Provide the [x, y] coordinate of the cell's center where the given text is located.  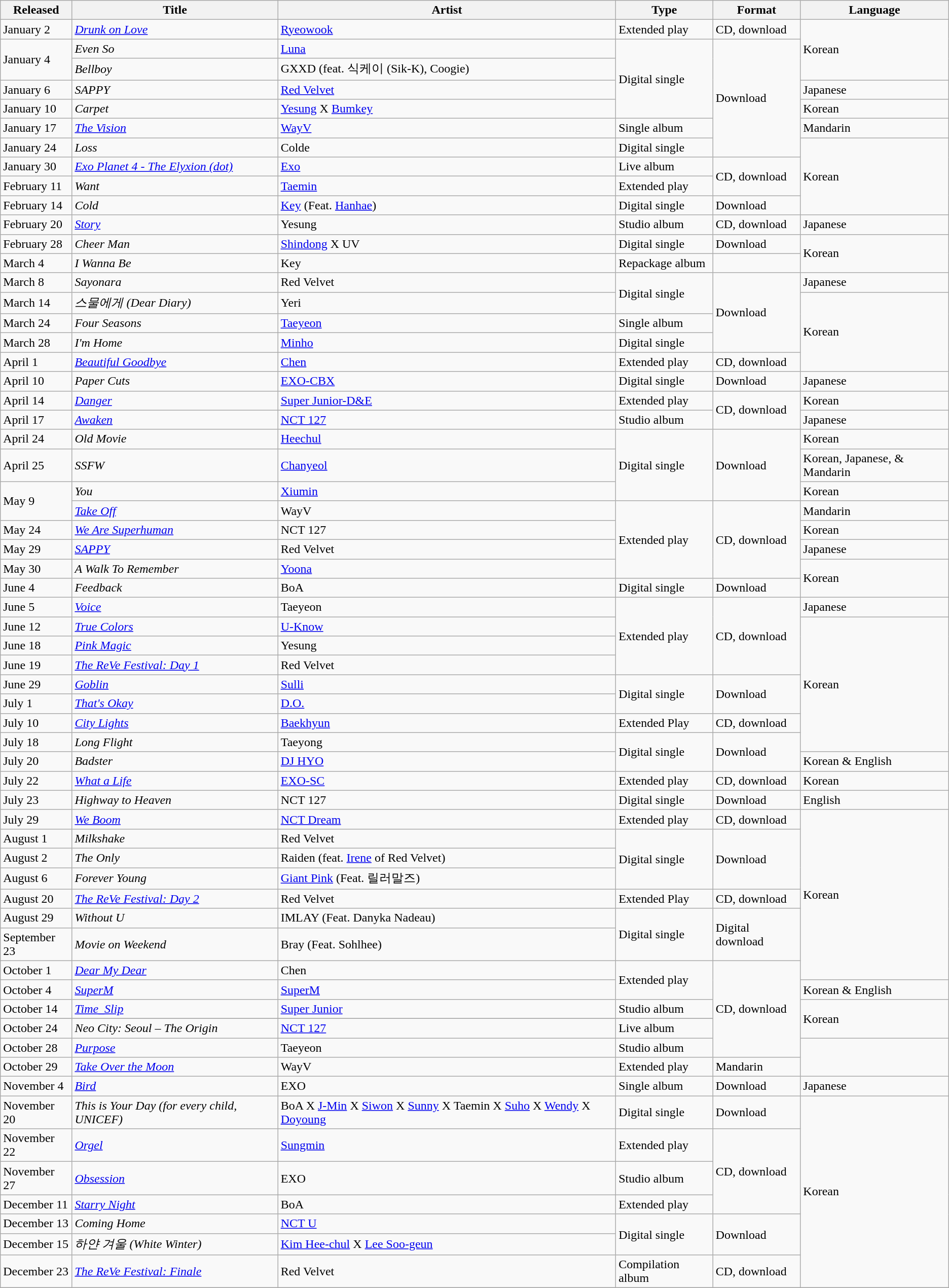
November 4 [36, 1086]
The ReVe Festival: Finale [175, 1271]
October 24 [36, 1028]
Without U [175, 918]
Loss [175, 148]
April 1 [36, 362]
EXO-CBX [447, 381]
Old Movie [175, 439]
Digital download [756, 935]
Ryeowook [447, 29]
Bray (Feat. Sohlhee) [447, 944]
November 20 [36, 1112]
True Colors [175, 627]
January 6 [36, 90]
Take Over the Moon [175, 1067]
Four Seasons [175, 323]
We Are Superhuman [175, 530]
Super Junior [447, 1009]
IMLAY (Feat. Danyka Nadeau) [447, 918]
Drunk on Love [175, 29]
Korean, Japanese, & Mandarin [874, 465]
April 25 [36, 465]
Exo [447, 167]
April 10 [36, 381]
SSFW [175, 465]
Yesung X Bumkey [447, 109]
December 23 [36, 1271]
하얀 겨울 (White Winter) [175, 1244]
Exo Planet 4 - The Elyxion (dot) [175, 167]
The Vision [175, 128]
NCT Dream [447, 819]
July 22 [36, 781]
April 17 [36, 420]
Sulli [447, 684]
July 20 [36, 761]
December 13 [36, 1224]
Milkshake [175, 838]
August 20 [36, 899]
January 30 [36, 167]
Heechul [447, 439]
Badster [175, 761]
Cold [175, 205]
Xiumin [447, 491]
Goblin [175, 684]
Dear My Dear [175, 970]
City Lights [175, 723]
December 15 [36, 1244]
Released [36, 10]
Story [175, 225]
November 22 [36, 1146]
June 29 [36, 684]
Kim Hee-chul X Lee Soo-geun [447, 1244]
EXO-SC [447, 781]
Key (Feat. Hanhae) [447, 205]
July 1 [36, 704]
Beautiful Goodbye [175, 362]
August 2 [36, 858]
August 6 [36, 879]
What a Life [175, 781]
November 27 [36, 1178]
Coming Home [175, 1224]
Colde [447, 148]
January 24 [36, 148]
July 10 [36, 723]
June 18 [36, 646]
Yoona [447, 568]
Pink Magic [175, 646]
I Wanna Be [175, 263]
Long Flight [175, 742]
Compilation album [664, 1271]
Repackage album [664, 263]
Sungmin [447, 1146]
The ReVe Festival: Day 2 [175, 899]
U-Know [447, 627]
Obsession [175, 1178]
BoA X J-Min X Siwon X Sunny X Taemin X Suho X Wendy X Doyoung [447, 1112]
D.O. [447, 704]
February 20 [36, 225]
August 1 [36, 838]
Taeyong [447, 742]
Baekhyun [447, 723]
Language [874, 10]
February 11 [36, 186]
Purpose [175, 1048]
Movie on Weekend [175, 944]
June 5 [36, 607]
Sayonara [175, 282]
스물에게 (Dear Diary) [175, 303]
June 12 [36, 627]
Neo City: Seoul – The Origin [175, 1028]
Cheer Man [175, 244]
July 23 [36, 800]
April 14 [36, 400]
The Only [175, 858]
Awaken [175, 420]
Type [664, 10]
October 29 [36, 1067]
Highway to Heaven [175, 800]
Super Junior-D&E [447, 400]
Bird [175, 1086]
October 28 [36, 1048]
Feedback [175, 588]
English [874, 800]
I'm Home [175, 343]
February 28 [36, 244]
June 19 [36, 665]
March 28 [36, 343]
October 14 [36, 1009]
You [175, 491]
Raiden (feat. Irene of Red Velvet) [447, 858]
Even So [175, 49]
Orgel [175, 1146]
September 23 [36, 944]
Danger [175, 400]
Bellboy [175, 69]
Key [447, 263]
Chanyeol [447, 465]
NCT U [447, 1224]
May 9 [36, 501]
GXXD (feat. 식케이 (Sik-K), Coogie) [447, 69]
August 29 [36, 918]
February 14 [36, 205]
March 8 [36, 282]
Minho [447, 343]
Luna [447, 49]
Giant Pink (Feat. 릴러말즈) [447, 879]
Paper Cuts [175, 381]
Format [756, 10]
Voice [175, 607]
May 24 [36, 530]
March 14 [36, 303]
Title [175, 10]
July 29 [36, 819]
We Boom [175, 819]
Time_Slip [175, 1009]
The ReVe Festival: Day 1 [175, 665]
A Walk To Remember [175, 568]
January 4 [36, 60]
Carpet [175, 109]
October 1 [36, 970]
Take Off [175, 510]
June 4 [36, 588]
Yeri [447, 303]
January 2 [36, 29]
January 10 [36, 109]
January 17 [36, 128]
May 29 [36, 549]
DJ HYO [447, 761]
July 18 [36, 742]
That's Okay [175, 704]
Forever Young [175, 879]
Artist [447, 10]
April 24 [36, 439]
Want [175, 186]
March 24 [36, 323]
December 11 [36, 1204]
March 4 [36, 263]
May 30 [36, 568]
Taemin [447, 186]
Starry Night [175, 1204]
This is Your Day (for every child, UNICEF) [175, 1112]
October 4 [36, 989]
Shindong X UV [447, 244]
